Identify which cell holds the provided text, then report its [x, y] central coordinate. 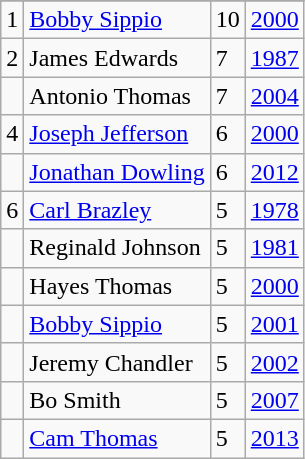
Jeremy Chandler [117, 362]
2002 [274, 362]
4 [12, 134]
Antonio Thomas [117, 96]
Joseph Jefferson [117, 134]
James Edwards [117, 58]
Hayes Thomas [117, 286]
2 [12, 58]
2007 [274, 400]
1987 [274, 58]
2004 [274, 96]
1981 [274, 248]
2013 [274, 438]
2001 [274, 324]
Cam Thomas [117, 438]
2012 [274, 172]
Reginald Johnson [117, 248]
Carl Brazley [117, 210]
1 [12, 20]
Jonathan Dowling [117, 172]
1978 [274, 210]
Bo Smith [117, 400]
10 [228, 20]
